Capture the cell that displays the provided text and extract its (X, Y) central coordinate. 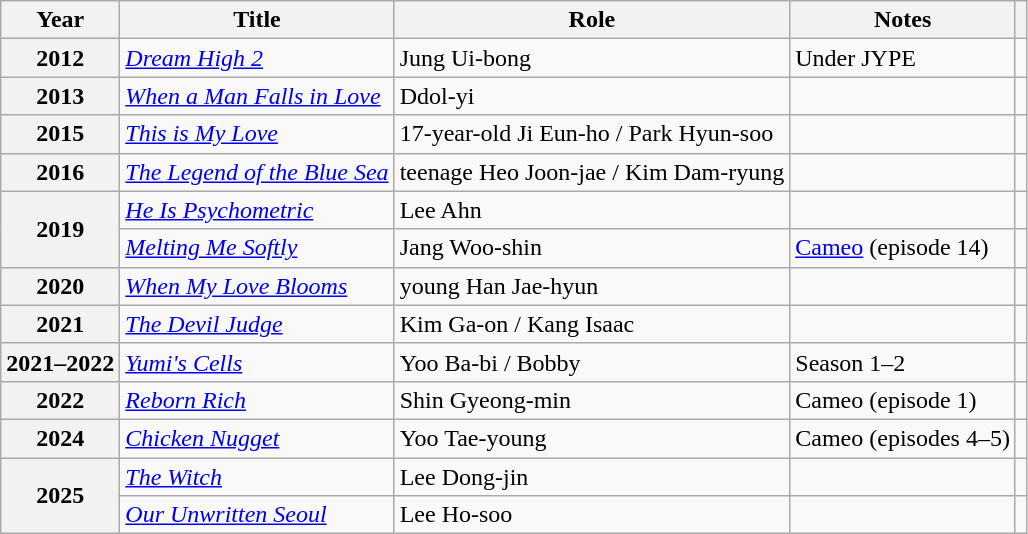
2012 (60, 58)
The Devil Judge (257, 324)
2019 (60, 229)
Our Unwritten Seoul (257, 515)
Melting Me Softly (257, 248)
Kim Ga-on / Kang Isaac (592, 324)
Jung Ui-bong (592, 58)
He Is Psychometric (257, 210)
Jang Woo-shin (592, 248)
Lee Dong-jin (592, 477)
2016 (60, 172)
Under JYPE (903, 58)
The Witch (257, 477)
The Legend of the Blue Sea (257, 172)
Season 1–2 (903, 362)
Cameo (episodes 4–5) (903, 438)
Reborn Rich (257, 400)
2024 (60, 438)
2020 (60, 286)
When a Man Falls in Love (257, 96)
Title (257, 20)
When My Love Blooms (257, 286)
Lee Ahn (592, 210)
Year (60, 20)
Lee Ho-soo (592, 515)
teenage Heo Joon-jae / Kim Dam-ryung (592, 172)
Role (592, 20)
Yoo Tae-young (592, 438)
2022 (60, 400)
Shin Gyeong-min (592, 400)
2021 (60, 324)
Cameo (episode 14) (903, 248)
2015 (60, 134)
Ddol-yi (592, 96)
Chicken Nugget (257, 438)
2025 (60, 496)
2013 (60, 96)
Yoo Ba-bi / Bobby (592, 362)
young Han Jae-hyun (592, 286)
Cameo (episode 1) (903, 400)
This is My Love (257, 134)
17-year-old Ji Eun-ho / Park Hyun-soo (592, 134)
Dream High 2 (257, 58)
Yumi's Cells (257, 362)
Notes (903, 20)
2021–2022 (60, 362)
